From the cell containing the given text, extract its center point as (x, y) coordinate. 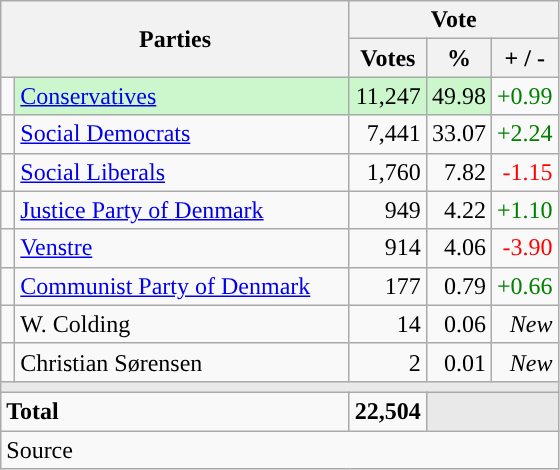
Conservatives (182, 96)
Social Liberals (182, 172)
+ / - (524, 58)
+2.24 (524, 134)
-1.15 (524, 172)
Vote (454, 20)
0.79 (458, 286)
0.06 (458, 324)
4.22 (458, 210)
949 (388, 210)
Communist Party of Denmark (182, 286)
Votes (388, 58)
914 (388, 248)
49.98 (458, 96)
Source (280, 449)
2 (388, 362)
0.01 (458, 362)
Total (176, 411)
Christian Sørensen (182, 362)
177 (388, 286)
Social Democrats (182, 134)
Venstre (182, 248)
22,504 (388, 411)
+0.99 (524, 96)
4.06 (458, 248)
+0.66 (524, 286)
% (458, 58)
W. Colding (182, 324)
33.07 (458, 134)
-3.90 (524, 248)
7.82 (458, 172)
1,760 (388, 172)
14 (388, 324)
11,247 (388, 96)
+1.10 (524, 210)
Parties (176, 39)
Justice Party of Denmark (182, 210)
7,441 (388, 134)
